For the text-containing cell, return its midpoint in [x, y] coordinate format. 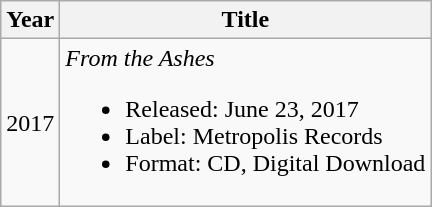
Title [246, 20]
Year [30, 20]
From the AshesReleased: June 23, 2017Label: Metropolis RecordsFormat: CD, Digital Download [246, 122]
2017 [30, 122]
